Find where the given text appears and provide that cell's center as [x, y] coordinate. 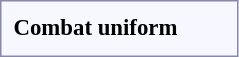
Combat uniform [96, 27]
